Output the (X, Y) coordinate of the center of the cell containing the given text.  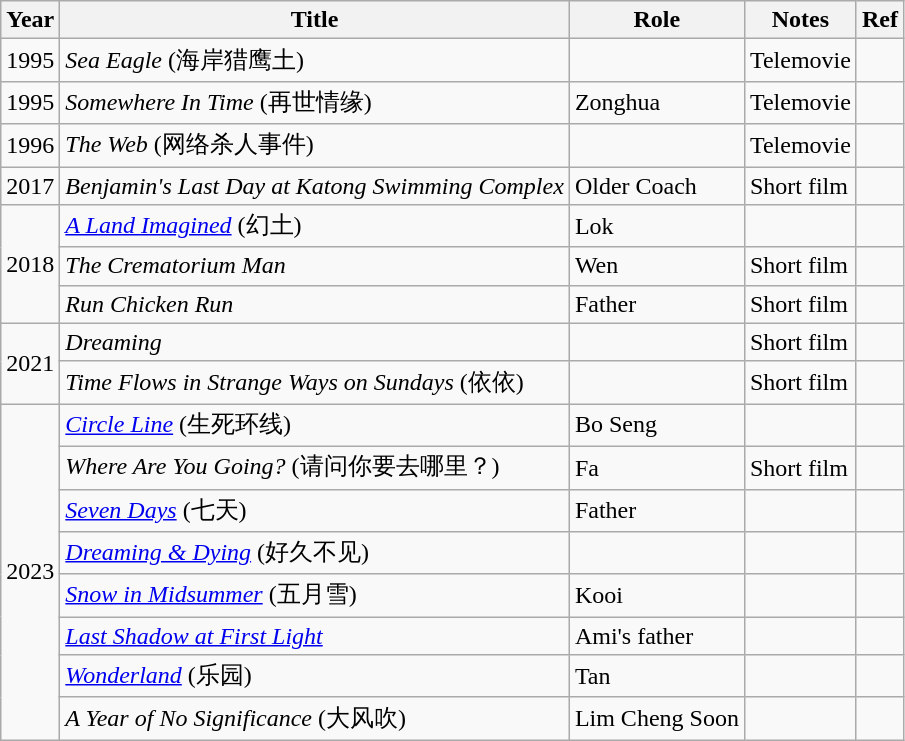
The Crematorium Man (315, 266)
Ami's father (656, 636)
The Web (网络杀人事件) (315, 146)
Circle Line (生死环线) (315, 426)
Lok (656, 226)
Time Flows in Strange Ways on Sundays (依依) (315, 382)
Role (656, 20)
Lim Cheng Soon (656, 718)
Dreaming & Dying (好久不见) (315, 554)
Older Coach (656, 185)
Where Are You Going? (请问你要去哪里？) (315, 468)
Year (30, 20)
2017 (30, 185)
Last Shadow at First Light (315, 636)
Snow in Midsummer (五月雪) (315, 596)
A Land Imagined (幻土) (315, 226)
Notes (800, 20)
1996 (30, 146)
Seven Days (七天) (315, 510)
Wonderland (乐园) (315, 676)
2021 (30, 364)
2018 (30, 264)
Run Chicken Run (315, 304)
A Year of No Significance (大风吹) (315, 718)
Fa (656, 468)
Zonghua (656, 102)
Bo Seng (656, 426)
Kooi (656, 596)
Somewhere In Time (再世情缘) (315, 102)
Dreaming (315, 342)
Sea Eagle (海岸猎鹰土) (315, 60)
Title (315, 20)
Wen (656, 266)
Ref (880, 20)
Benjamin's Last Day at Katong Swimming Complex (315, 185)
Tan (656, 676)
2023 (30, 572)
